Capture the cell that displays the provided text and extract its [x, y] central coordinate. 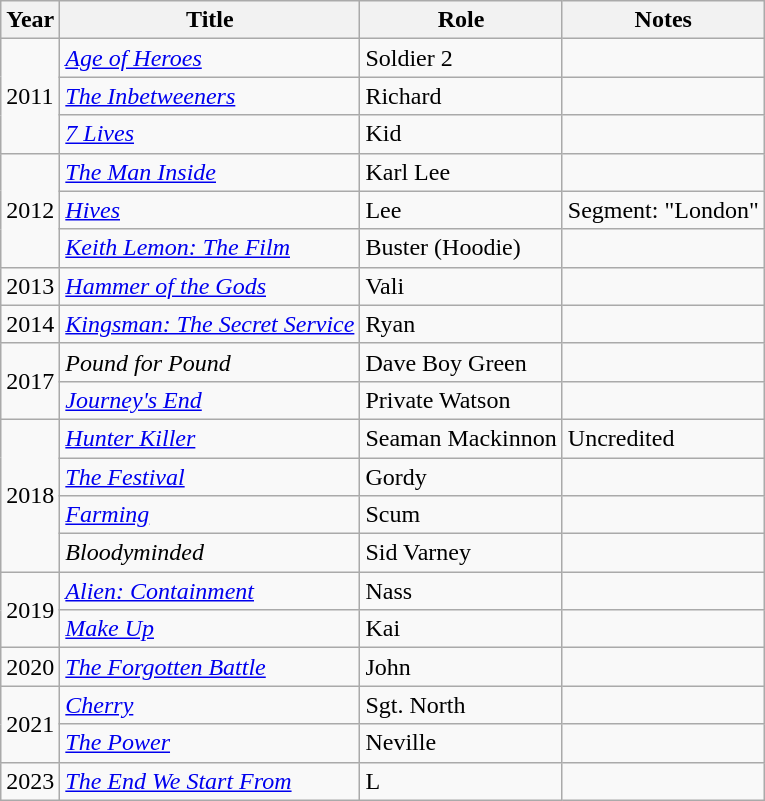
Keith Lemon: The Film [210, 248]
Sgt. North [461, 705]
2013 [30, 286]
Pound for Pound [210, 362]
Kingsman: The Secret Service [210, 324]
Alien: Containment [210, 591]
Notes [663, 20]
Age of Heroes [210, 58]
Title [210, 20]
2021 [30, 724]
Scum [461, 515]
2017 [30, 381]
2011 [30, 96]
Richard [461, 96]
Nass [461, 591]
The Festival [210, 477]
The Inbetweeners [210, 96]
The End We Start From [210, 781]
Gordy [461, 477]
Bloodyminded [210, 553]
Kid [461, 134]
2012 [30, 210]
Dave Boy Green [461, 362]
2014 [30, 324]
7 Lives [210, 134]
Lee [461, 210]
2020 [30, 667]
Buster (Hoodie) [461, 248]
Year [30, 20]
Cherry [210, 705]
Make Up [210, 629]
The Forgotten Battle [210, 667]
2023 [30, 781]
Farming [210, 515]
Hives [210, 210]
Neville [461, 743]
The Man Inside [210, 172]
Segment: "London" [663, 210]
Karl Lee [461, 172]
Seaman Mackinnon [461, 438]
Role [461, 20]
L [461, 781]
Journey's End [210, 400]
Hunter Killer [210, 438]
2019 [30, 610]
Soldier 2 [461, 58]
Kai [461, 629]
Ryan [461, 324]
Uncredited [663, 438]
Vali [461, 286]
Hammer of the Gods [210, 286]
John [461, 667]
2018 [30, 495]
Private Watson [461, 400]
The Power [210, 743]
Sid Varney [461, 553]
